Detect which cell encompasses the target text, then output its (x, y) center coordinate. 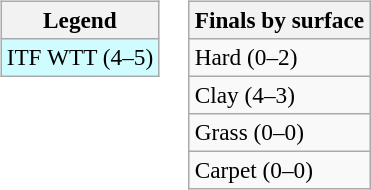
ITF WTT (4–5) (80, 57)
Carpet (0–0) (279, 171)
Hard (0–2) (279, 57)
Grass (0–0) (279, 133)
Finals by surface (279, 20)
Legend (80, 20)
Clay (4–3) (279, 95)
